Extract the [x, y] coordinate from the center of the cell holding the provided text.  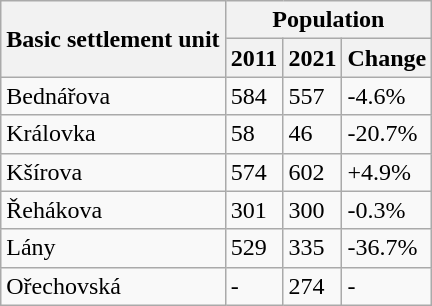
Basic settlement unit [113, 39]
46 [312, 134]
335 [312, 248]
Change [387, 58]
574 [254, 172]
-36.7% [387, 248]
2011 [254, 58]
Bednářova [113, 96]
Population [328, 20]
584 [254, 96]
-20.7% [387, 134]
602 [312, 172]
301 [254, 210]
Řehákova [113, 210]
Kšírova [113, 172]
Lány [113, 248]
557 [312, 96]
2021 [312, 58]
274 [312, 286]
300 [312, 210]
-4.6% [387, 96]
529 [254, 248]
Královka [113, 134]
-0.3% [387, 210]
Ořechovská [113, 286]
+4.9% [387, 172]
58 [254, 134]
